Output the [X, Y] coordinate of the center of the cell containing the given text.  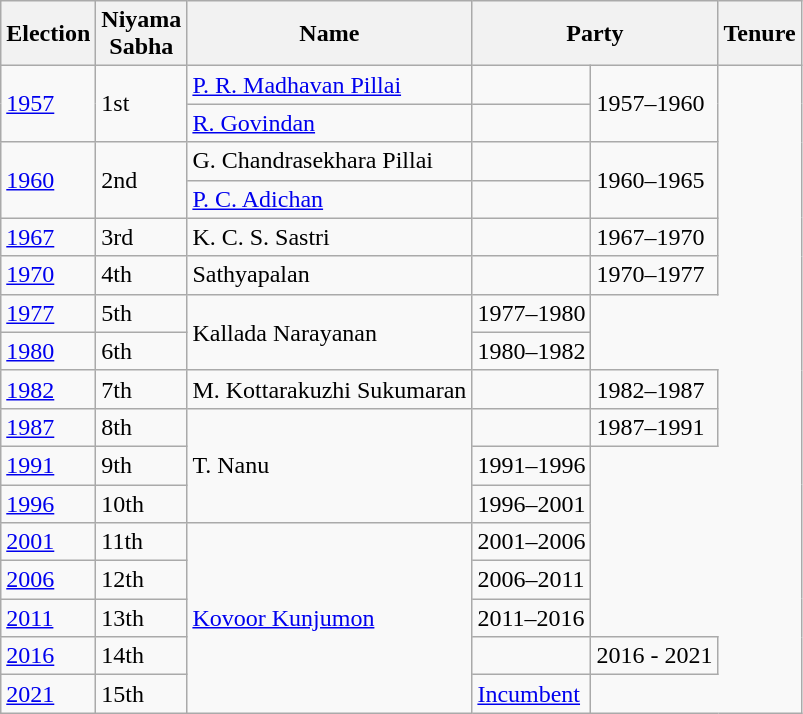
M. Kottarakuzhi Sukumaran [330, 389]
Sathyapalan [330, 275]
1957–1960 [654, 104]
2021 [48, 694]
1980 [48, 351]
Kallada Narayanan [330, 332]
1960–1965 [654, 180]
3rd [142, 237]
1980–1982 [532, 351]
15th [142, 694]
2011 [48, 618]
4th [142, 275]
T. Nanu [330, 465]
6th [142, 351]
11th [142, 542]
1967 [48, 237]
2nd [142, 180]
1967–1970 [654, 237]
Name [330, 34]
2006–2011 [532, 580]
2016 - 2021 [654, 656]
1987 [48, 427]
1970–1977 [654, 275]
1982–1987 [654, 389]
1987–1991 [654, 427]
P. C. Adichan [330, 199]
9th [142, 465]
1960 [48, 180]
Party [595, 34]
Kovoor Kunjumon [330, 618]
13th [142, 618]
2006 [48, 580]
7th [142, 389]
1977 [48, 313]
2011–2016 [532, 618]
1982 [48, 389]
1977–1980 [532, 313]
5th [142, 313]
1957 [48, 104]
2001 [48, 542]
P. R. Madhavan Pillai [330, 85]
1st [142, 104]
R. Govindan [330, 123]
Tenure [760, 34]
14th [142, 656]
10th [142, 503]
K. C. S. Sastri [330, 237]
Election [48, 34]
G. Chandrasekhara Pillai [330, 161]
8th [142, 427]
1991–1996 [532, 465]
2016 [48, 656]
1996–2001 [532, 503]
1991 [48, 465]
Incumbent [532, 694]
2001–2006 [532, 542]
NiyamaSabha [142, 34]
12th [142, 580]
1970 [48, 275]
1996 [48, 503]
